Find where the given text appears and provide that cell's center as (x, y) coordinate. 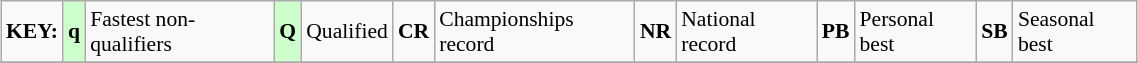
NR (656, 32)
q (74, 32)
Personal best (916, 32)
SB (994, 32)
PB (836, 32)
Seasonal best (1075, 32)
Fastest non-qualifiers (180, 32)
National record (746, 32)
Qualified (347, 32)
Q (288, 32)
KEY: (32, 32)
CR (414, 32)
Championships record (534, 32)
